For the text-containing cell, return its midpoint in (x, y) coordinate format. 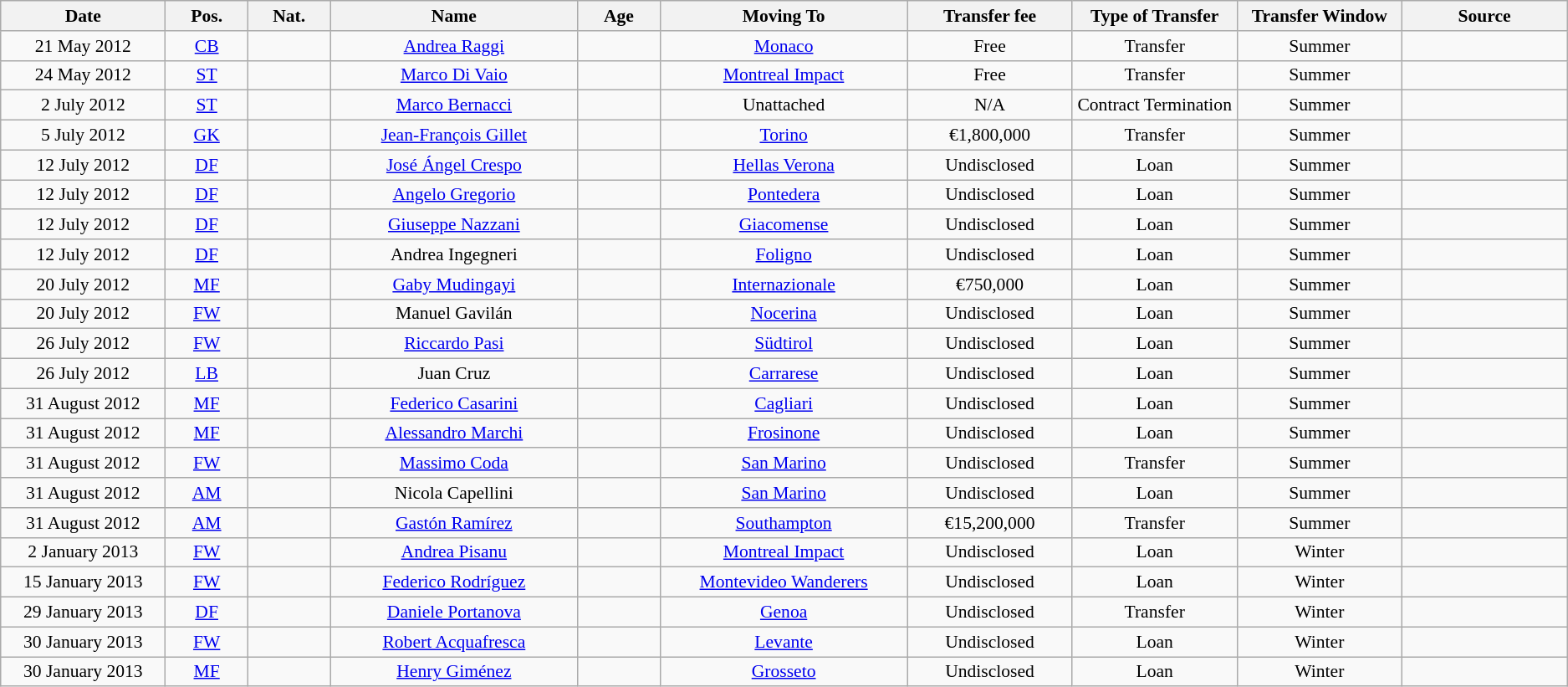
Internazionale (784, 285)
Federico Casarini (454, 403)
Torino (784, 136)
Marco Di Vaio (454, 75)
Transfer fee (990, 16)
Daniele Portanova (454, 613)
Grosseto (784, 672)
Source (1484, 16)
Alessandro Marchi (454, 433)
Manuel Gavilán (454, 314)
Nocerina (784, 314)
Giuseppe Nazzani (454, 225)
Jean-François Gillet (454, 136)
Transfer Window (1320, 16)
2 July 2012 (84, 105)
Pos. (207, 16)
Carrarese (784, 374)
Massimo Coda (454, 464)
Gaby Mudingayi (454, 285)
Andrea Ingegneri (454, 254)
2 January 2013 (84, 552)
Levante (784, 642)
Type of Transfer (1154, 16)
29 January 2013 (84, 613)
Gastón Ramírez (454, 523)
Name (454, 16)
Pontedera (784, 195)
Southampton (784, 523)
Moving To (784, 16)
LB (207, 374)
Riccardo Pasi (454, 344)
15 January 2013 (84, 582)
Montevideo Wanderers (784, 582)
Cagliari (784, 403)
Andrea Raggi (454, 46)
Age (619, 16)
N/A (990, 105)
Juan Cruz (454, 374)
21 May 2012 (84, 46)
Henry Giménez (454, 672)
Südtirol (784, 344)
Angelo Gregorio (454, 195)
Monaco (784, 46)
Marco Bernacci (454, 105)
€1,800,000 (990, 136)
Foligno (784, 254)
Robert Acquafresca (454, 642)
Hellas Verona (784, 165)
Contract Termination (1154, 105)
Giacomense (784, 225)
José Ángel Crespo (454, 165)
CB (207, 46)
Nat. (289, 16)
Genoa (784, 613)
€750,000 (990, 285)
24 May 2012 (84, 75)
Frosinone (784, 433)
Nicola Capellini (454, 493)
GK (207, 136)
Unattached (784, 105)
Andrea Pisanu (454, 552)
5 July 2012 (84, 136)
Date (84, 16)
€15,200,000 (990, 523)
Federico Rodríguez (454, 582)
